Extract the [X, Y] coordinate from the center of the cell holding the provided text.  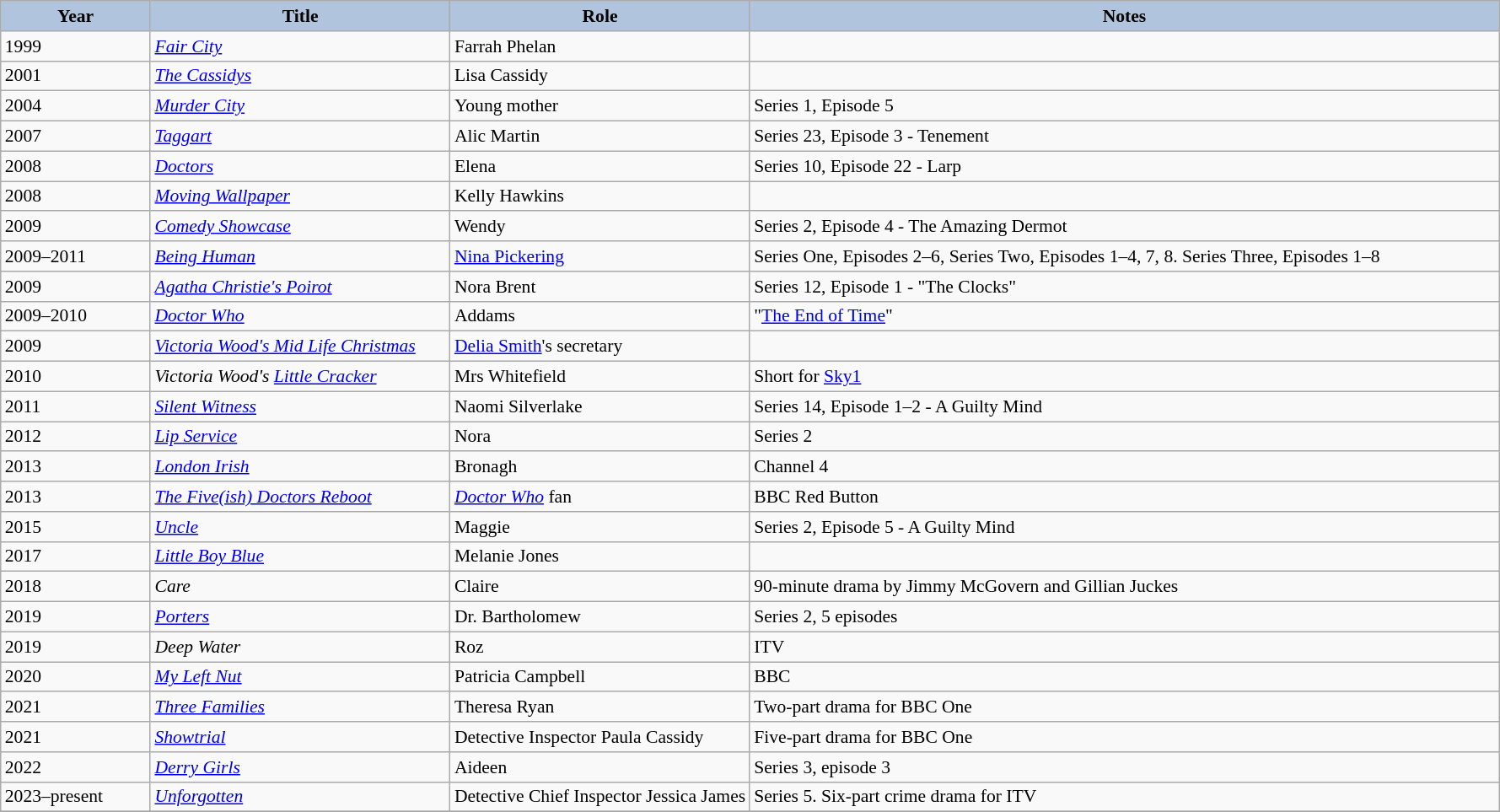
Dr. Bartholomew [600, 617]
Nina Pickering [600, 256]
Uncle [300, 527]
Agatha Christie's Poirot [300, 287]
Victoria Wood's Mid Life Christmas [300, 347]
Murder City [300, 106]
Detective Chief Inspector Jessica James [600, 797]
Year [76, 16]
Claire [600, 587]
Theresa Ryan [600, 707]
Maggie [600, 527]
Series 2, Episode 4 - The Amazing Dermot [1124, 227]
Victoria Wood's Little Cracker [300, 377]
2015 [76, 527]
Detective Inspector Paula Cassidy [600, 737]
The Five(ish) Doctors Reboot [300, 497]
BBC Red Button [1124, 497]
1999 [76, 46]
My Left Nut [300, 677]
Series 10, Episode 22 - Larp [1124, 166]
"The End of Time" [1124, 316]
2010 [76, 377]
Elena [600, 166]
Nora Brent [600, 287]
2007 [76, 137]
The Cassidys [300, 76]
ITV [1124, 647]
Fair City [300, 46]
2022 [76, 767]
BBC [1124, 677]
Two-part drama for BBC One [1124, 707]
Series 5. Six-part crime drama for ITV [1124, 797]
Deep Water [300, 647]
Channel 4 [1124, 467]
Three Families [300, 707]
Kelly Hawkins [600, 196]
2009–2011 [76, 256]
Series 2 [1124, 437]
London Irish [300, 467]
Lip Service [300, 437]
Short for Sky1 [1124, 377]
Title [300, 16]
Care [300, 587]
Derry Girls [300, 767]
Series 12, Episode 1 - "The Clocks" [1124, 287]
Five-part drama for BBC One [1124, 737]
Being Human [300, 256]
Patricia Campbell [600, 677]
Delia Smith's secretary [600, 347]
Series 14, Episode 1–2 - A Guilty Mind [1124, 406]
Series 23, Episode 3 - Tenement [1124, 137]
Nora [600, 437]
Alic Martin [600, 137]
Wendy [600, 227]
90-minute drama by Jimmy McGovern and Gillian Juckes [1124, 587]
Bronagh [600, 467]
Addams [600, 316]
Moving Wallpaper [300, 196]
2001 [76, 76]
Taggart [300, 137]
Doctor Who fan [600, 497]
Little Boy Blue [300, 557]
Notes [1124, 16]
Aideen [600, 767]
2020 [76, 677]
2004 [76, 106]
2011 [76, 406]
Showtrial [300, 737]
Naomi Silverlake [600, 406]
Roz [600, 647]
2017 [76, 557]
Farrah Phelan [600, 46]
Series 2, 5 episodes [1124, 617]
2009–2010 [76, 316]
Doctor Who [300, 316]
Unforgotten [300, 797]
2018 [76, 587]
Series 2, Episode 5 - A Guilty Mind [1124, 527]
Mrs Whitefield [600, 377]
Melanie Jones [600, 557]
Doctors [300, 166]
Role [600, 16]
Comedy Showcase [300, 227]
Porters [300, 617]
Series 3, episode 3 [1124, 767]
Series One, Episodes 2–6, Series Two, Episodes 1–4, 7, 8. Series Three, Episodes 1–8 [1124, 256]
2023–present [76, 797]
Lisa Cassidy [600, 76]
Young mother [600, 106]
Series 1, Episode 5 [1124, 106]
2012 [76, 437]
Silent Witness [300, 406]
